Identify which cell holds the provided text, then report its (X, Y) central coordinate. 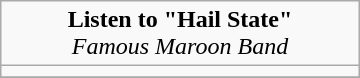
Listen to "Hail State"Famous Maroon Band (180, 34)
